Return the (x, y) coordinate for the center point of the cell that contains the specified text.  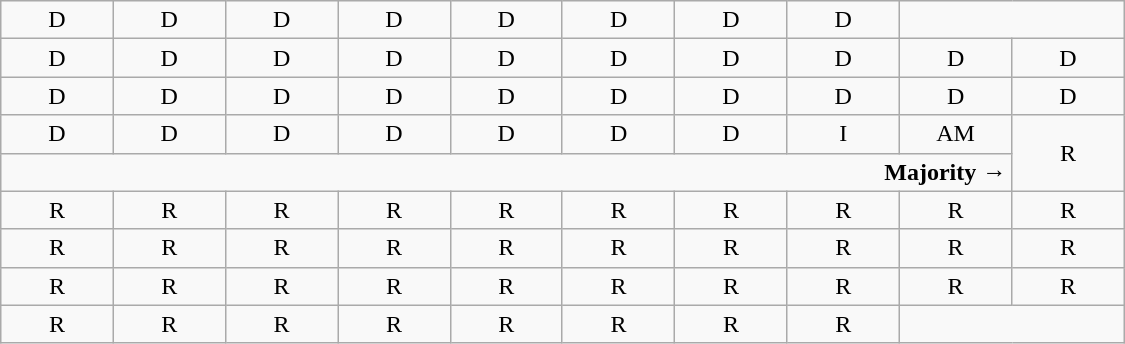
Majority → (506, 172)
AM (955, 134)
I (843, 134)
